Determine the (X, Y) coordinate at the center of the cell enclosing the given text.  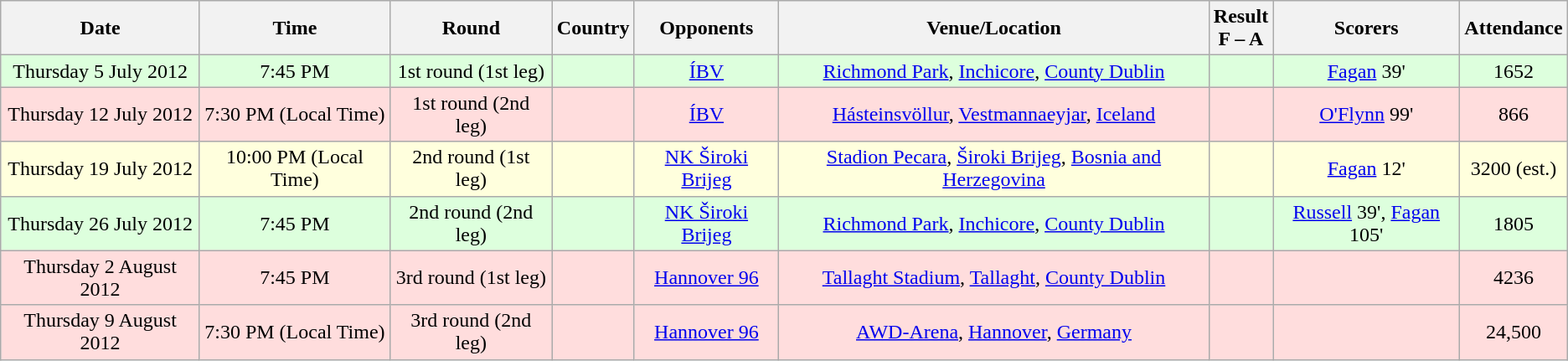
Thursday 2 August 2012 (101, 278)
1805 (1514, 223)
Thursday 9 August 2012 (101, 332)
Fagan 12' (1367, 169)
Country (593, 28)
3rd round (2nd leg) (471, 332)
2nd round (2nd leg) (471, 223)
Round (471, 28)
Time (295, 28)
3200 (est.) (1514, 169)
Thursday 5 July 2012 (101, 71)
10:00 PM (Local Time) (295, 169)
ResultF – A (1240, 28)
Attendance (1514, 28)
Thursday 26 July 2012 (101, 223)
O'Flynn 99' (1367, 114)
1st round (2nd leg) (471, 114)
24,500 (1514, 332)
Stadion Pecara, Široki Brijeg, Bosnia and Herzegovina (994, 169)
Venue/Location (994, 28)
Thursday 19 July 2012 (101, 169)
4236 (1514, 278)
1652 (1514, 71)
2nd round (1st leg) (471, 169)
1st round (1st leg) (471, 71)
Scorers (1367, 28)
866 (1514, 114)
Tallaght Stadium, Tallaght, County Dublin (994, 278)
Date (101, 28)
AWD-Arena, Hannover, Germany (994, 332)
3rd round (1st leg) (471, 278)
Fagan 39' (1367, 71)
Opponents (707, 28)
Russell 39', Fagan 105' (1367, 223)
Hásteinsvöllur, Vestmannaeyjar, Iceland (994, 114)
Thursday 12 July 2012 (101, 114)
